Locate the cell with the specified text and output its (x, y) center coordinate. 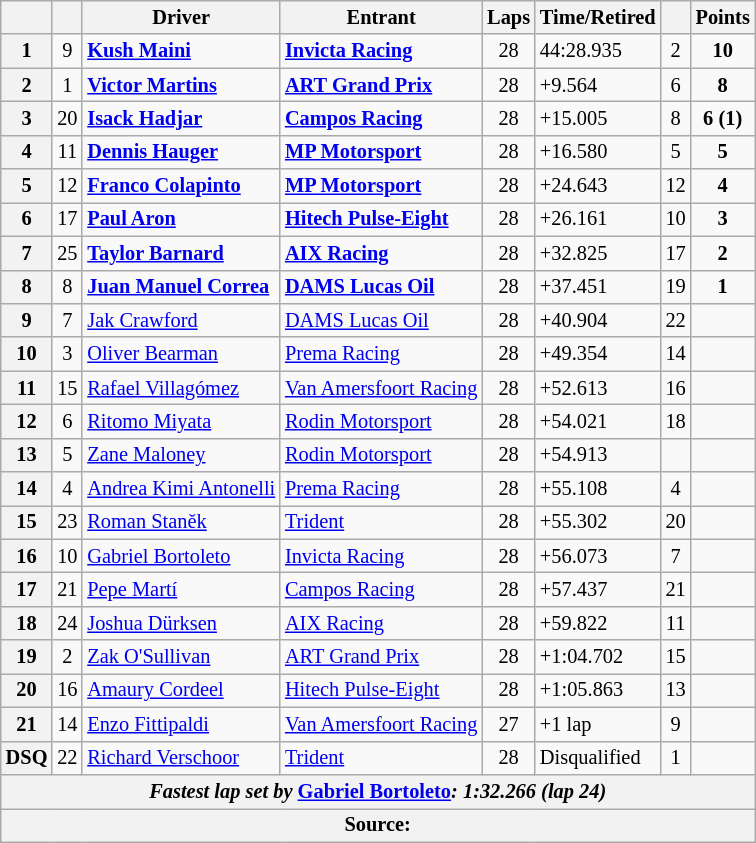
Kush Maini (181, 51)
Points (723, 17)
+16.580 (598, 152)
Isack Hadjar (181, 118)
+57.437 (598, 589)
+55.302 (598, 522)
24 (67, 623)
Zane Maloney (181, 455)
+56.073 (598, 556)
Taylor Barnard (181, 253)
+1:05.863 (598, 690)
Paul Aron (181, 219)
Andrea Kimi Antonelli (181, 489)
Amaury Cordeel (181, 690)
Fastest lap set by Gabriel Bortoleto: 1:32.266 (lap 24) (378, 791)
Enzo Fittipaldi (181, 724)
Dennis Hauger (181, 152)
+26.161 (598, 219)
Pepe Martí (181, 589)
Roman Staněk (181, 522)
+24.643 (598, 186)
Ritomo Miyata (181, 421)
+1:04.702 (598, 657)
6 (1) (723, 118)
Driver (181, 17)
+40.904 (598, 320)
+49.354 (598, 354)
+59.822 (598, 623)
+1 lap (598, 724)
Juan Manuel Correa (181, 287)
Source: (378, 825)
Joshua Dürksen (181, 623)
+15.005 (598, 118)
+9.564 (598, 85)
DSQ (27, 758)
25 (67, 253)
+52.613 (598, 388)
27 (508, 724)
Jak Crawford (181, 320)
+37.451 (598, 287)
Time/Retired (598, 17)
Gabriel Bortoleto (181, 556)
Zak O'Sullivan (181, 657)
Franco Colapinto (181, 186)
Oliver Bearman (181, 354)
+54.913 (598, 455)
+55.108 (598, 489)
Richard Verschoor (181, 758)
Disqualified (598, 758)
44:28.935 (598, 51)
23 (67, 522)
Laps (508, 17)
Entrant (381, 17)
+32.825 (598, 253)
Rafael Villagómez (181, 388)
+54.021 (598, 421)
Victor Martins (181, 85)
